Locate the cell with the specified text and output its [X, Y] center coordinate. 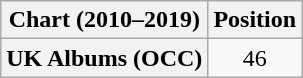
Chart (2010–2019) [104, 20]
46 [255, 58]
Position [255, 20]
UK Albums (OCC) [104, 58]
